Provide the (x, y) coordinate of the cell's center where the given text is located.  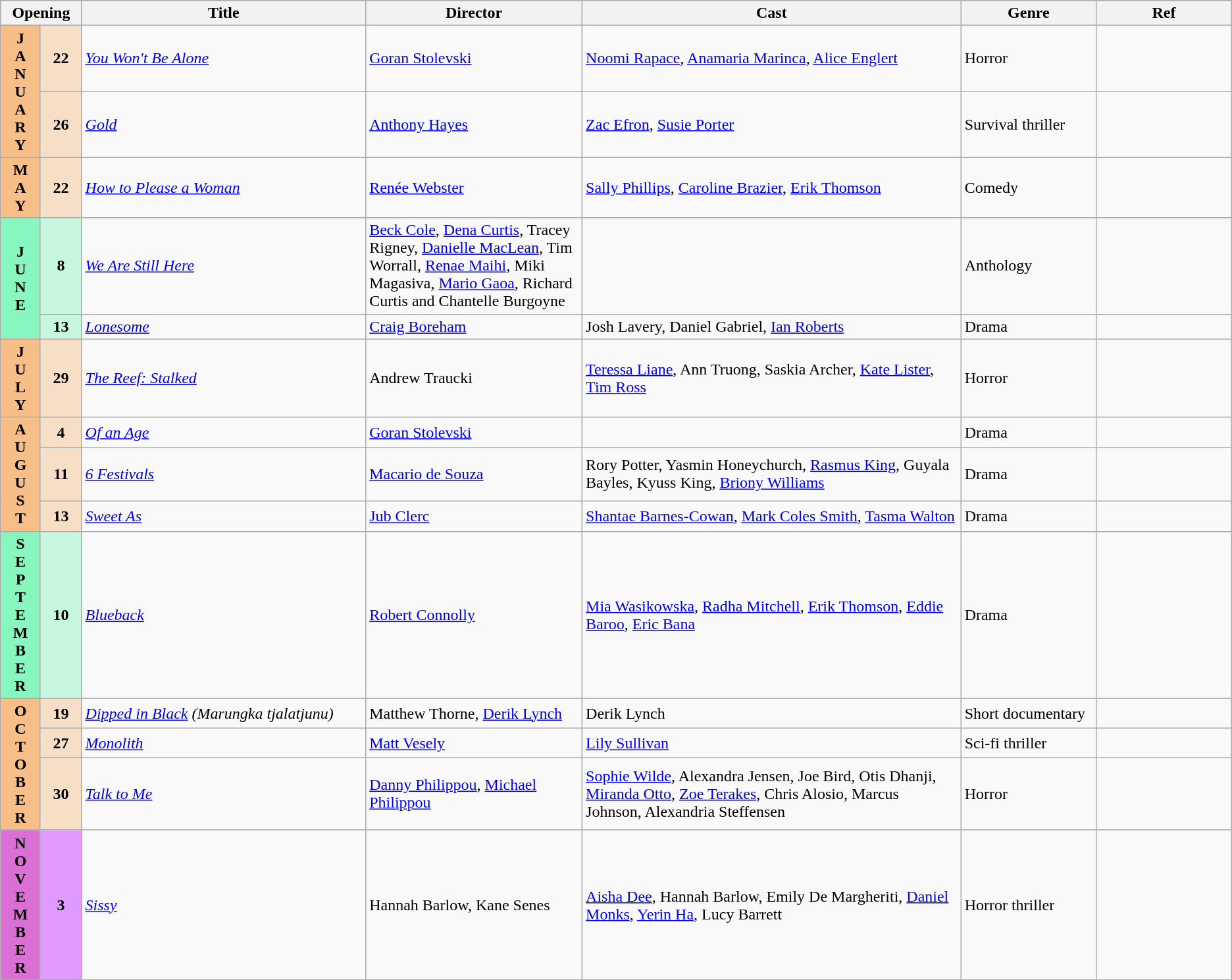
19 (61, 713)
Beck Cole, Dena Curtis, Tracey Rigney, Danielle MacLean, Tim Worrall, Renae Maihi, Miki Magasiva, Mario Gaoa, Richard Curtis and Chantelle Burgoyne (474, 266)
Survival thriller (1029, 124)
Sweet As (224, 516)
Of an Age (224, 433)
Anthony Hayes (474, 124)
Talk to Me (224, 794)
Renée Webster (474, 188)
Opening (41, 13)
Lily Sullivan (772, 744)
Zac Efron, Susie Porter (772, 124)
Lonesome (224, 326)
27 (61, 744)
26 (61, 124)
Hannah Barlow, Kane Senes (474, 904)
30 (61, 794)
Mia Wasikowska, Radha Mitchell, Erik Thomson, Eddie Baroo, Eric Bana (772, 615)
Matt Vesely (474, 744)
AUGUST (20, 474)
Anthology (1029, 266)
JANUARY (20, 91)
Matthew Thorne, Derik Lynch (474, 713)
Josh Lavery, Daniel Gabriel, Ian Roberts (772, 326)
Short documentary (1029, 713)
Craig Boreham (474, 326)
Jub Clerc (474, 516)
Monolith (224, 744)
Horror thriller (1029, 904)
8 (61, 266)
You Won't Be Alone (224, 59)
Sissy (224, 904)
Robert Connolly (474, 615)
Aisha Dee, Hannah Barlow, Emily De Margheriti, Daniel Monks, Yerin Ha, Lucy Barrett (772, 904)
How to Please a Woman (224, 188)
3 (61, 904)
Title (224, 13)
4 (61, 433)
MAY (20, 188)
Danny Philippou, Michael Philippou (474, 794)
Cast (772, 13)
SEPTEMBER (20, 615)
Andrew Traucki (474, 378)
Sophie Wilde, Alexandra Jensen, Joe Bird, Otis Dhanji, Miranda Otto, Zoe Terakes, Chris Alosio, Marcus Johnson, Alexandria Steffensen (772, 794)
Teressa Liane, Ann Truong, Saskia Archer, Kate Lister, Tim Ross (772, 378)
Comedy (1029, 188)
10 (61, 615)
We Are Still Here (224, 266)
Sci-fi thriller (1029, 744)
6 Festivals (224, 475)
The Reef: Stalked (224, 378)
11 (61, 475)
Genre (1029, 13)
JULY (20, 378)
NOVEMBER (20, 904)
Sally Phillips, Caroline Brazier, Erik Thomson (772, 188)
Macario de Souza (474, 475)
Director (474, 13)
29 (61, 378)
Shantae Barnes-Cowan, Mark Coles Smith, Tasma Walton (772, 516)
Blueback (224, 615)
Gold (224, 124)
OCTOBER (20, 764)
Derik Lynch (772, 713)
JUNE (20, 278)
Rory Potter, Yasmin Honeychurch, Rasmus King, Guyala Bayles, Kyuss King, Briony Williams (772, 475)
Noomi Rapace, Anamaria Marinca, Alice Englert (772, 59)
Ref (1164, 13)
Dipped in Black (Marungka tjalatjunu) (224, 713)
